Return the (x, y) coordinate for the center point of the cell that contains the specified text.  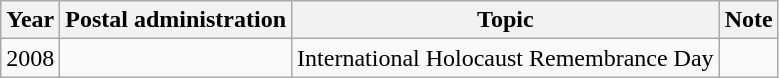
Note (748, 20)
Postal administration (176, 20)
2008 (30, 58)
Year (30, 20)
International Holocaust Remembrance Day (506, 58)
Topic (506, 20)
